Output the [x, y] coordinate of the center of the cell containing the given text.  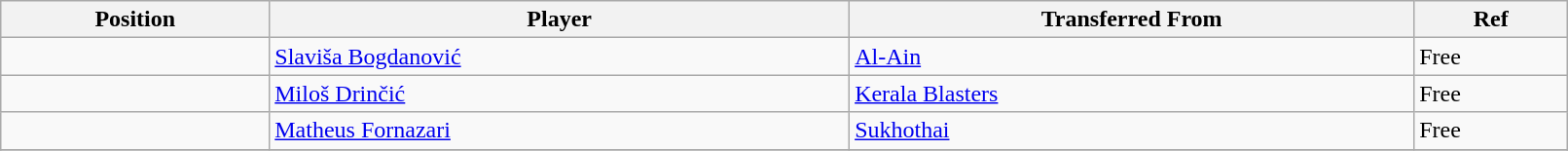
Sukhothai [1132, 131]
Player [560, 19]
Matheus Fornazari [560, 131]
Transferred From [1132, 19]
Slaviša Bogdanović [560, 57]
Al-Ain [1132, 57]
Miloš Drinčić [560, 94]
Ref [1491, 19]
Kerala Blasters [1132, 94]
Position [135, 19]
